Determine the (x, y) coordinate at the center of the cell enclosing the given text.  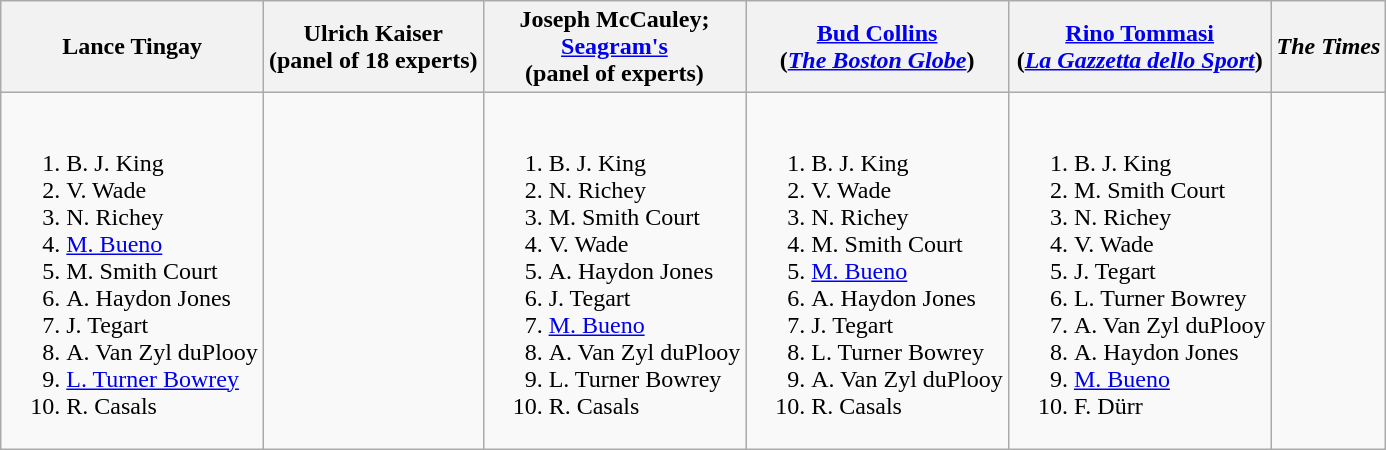
B. J. King V. Wade N. Richey M. Smith Court M. Bueno A. Haydon Jones J. Tegart L. Turner Bowrey A. Van Zyl duPlooy R. Casals (878, 271)
Ulrich Kaiser(panel of 18 experts) (373, 47)
Joseph McCauley;Seagram's(panel of experts) (614, 47)
B. J. King V. Wade N. Richey M. Bueno M. Smith Court A. Haydon Jones J. Tegart A. Van Zyl duPlooy L. Turner Bowrey R. Casals (132, 271)
B. J. King N. Richey M. Smith Court V. Wade A. Haydon Jones J. Tegart M. Bueno A. Van Zyl duPlooy L. Turner Bowrey R. Casals (614, 271)
Bud Collins(The Boston Globe) (878, 47)
Rino Tommasi(La Gazzetta dello Sport) (1140, 47)
Lance Tingay (132, 47)
The Times (1328, 47)
B. J. King M. Smith Court N. Richey V. Wade J. Tegart L. Turner Bowrey A. Van Zyl duPlooy A. Haydon Jones M. Bueno F. Dürr (1140, 271)
